Output the [X, Y] coordinate of the center of the cell containing the given text.  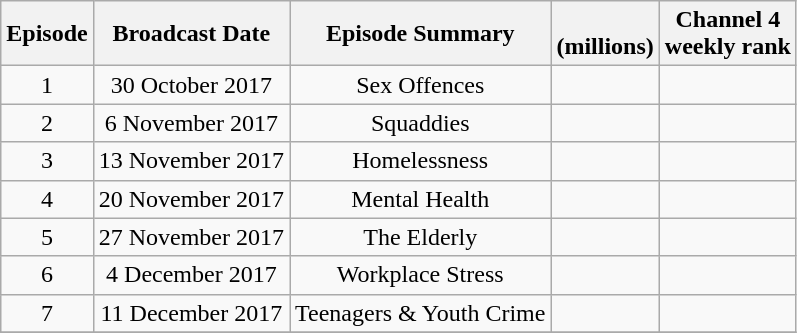
11 December 2017 [191, 313]
13 November 2017 [191, 161]
Mental Health [420, 199]
30 October 2017 [191, 85]
Episode [47, 34]
3 [47, 161]
Sex Offences [420, 85]
5 [47, 237]
20 November 2017 [191, 199]
Broadcast Date [191, 34]
1 [47, 85]
Squaddies [420, 123]
The Elderly [420, 237]
(millions) [605, 34]
7 [47, 313]
4 December 2017 [191, 275]
2 [47, 123]
Teenagers & Youth Crime [420, 313]
Homelessness [420, 161]
Workplace Stress [420, 275]
27 November 2017 [191, 237]
Channel 4weekly rank [728, 34]
6 November 2017 [191, 123]
6 [47, 275]
4 [47, 199]
Episode Summary [420, 34]
